Scan for the cell matching the given text and deliver its (x, y) coordinate at center. 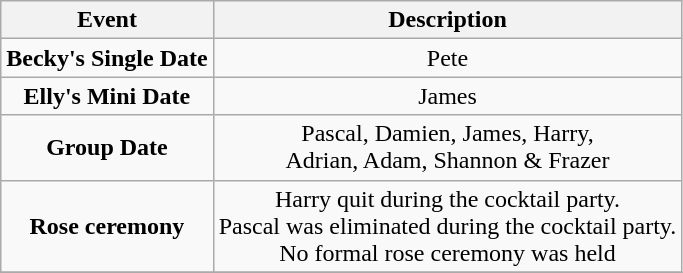
Pascal, Damien, James, Harry, Adrian, Adam, Shannon & Frazer (448, 148)
Pete (448, 58)
Event (107, 20)
Harry quit during the cocktail party.Pascal was eliminated during the cocktail party.No formal rose ceremony was held (448, 226)
James (448, 96)
Description (448, 20)
Becky's Single Date (107, 58)
Elly's Mini Date (107, 96)
Group Date (107, 148)
Rose ceremony (107, 226)
